Capture the cell that displays the provided text and extract its [X, Y] central coordinate. 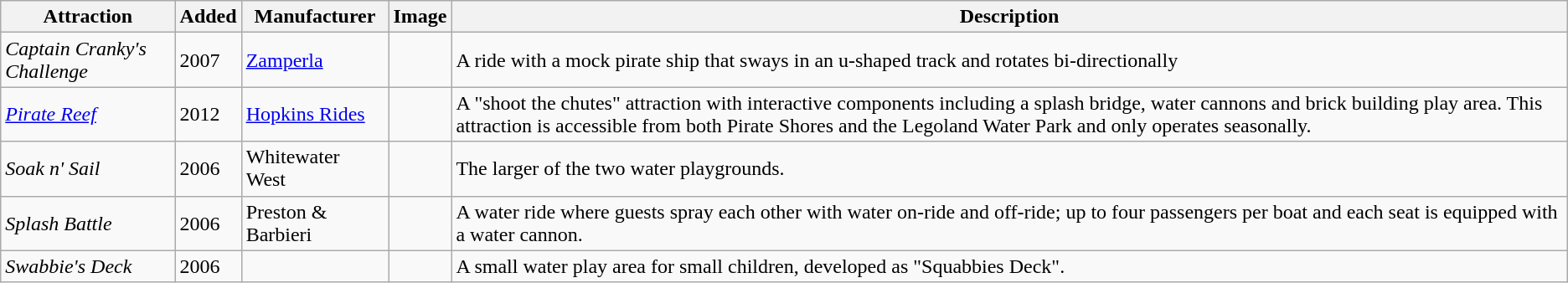
Description [1009, 17]
Whitewater West [315, 169]
Attraction [88, 17]
A small water play area for small children, developed as "Squabbies Deck". [1009, 266]
Splash Battle [88, 223]
The larger of the two water playgrounds. [1009, 169]
A ride with a mock pirate ship that sways in an u-shaped track and rotates bi-directionally [1009, 60]
Pirate Reef [88, 114]
Manufacturer [315, 17]
2012 [208, 114]
Swabbie's Deck [88, 266]
Captain Cranky's Challenge [88, 60]
Zamperla [315, 60]
2007 [208, 60]
Added [208, 17]
Preston & Barbieri [315, 223]
Image [420, 17]
Soak n' Sail [88, 169]
Hopkins Rides [315, 114]
